Determine the (X, Y) coordinate at the center of the cell enclosing the given text.  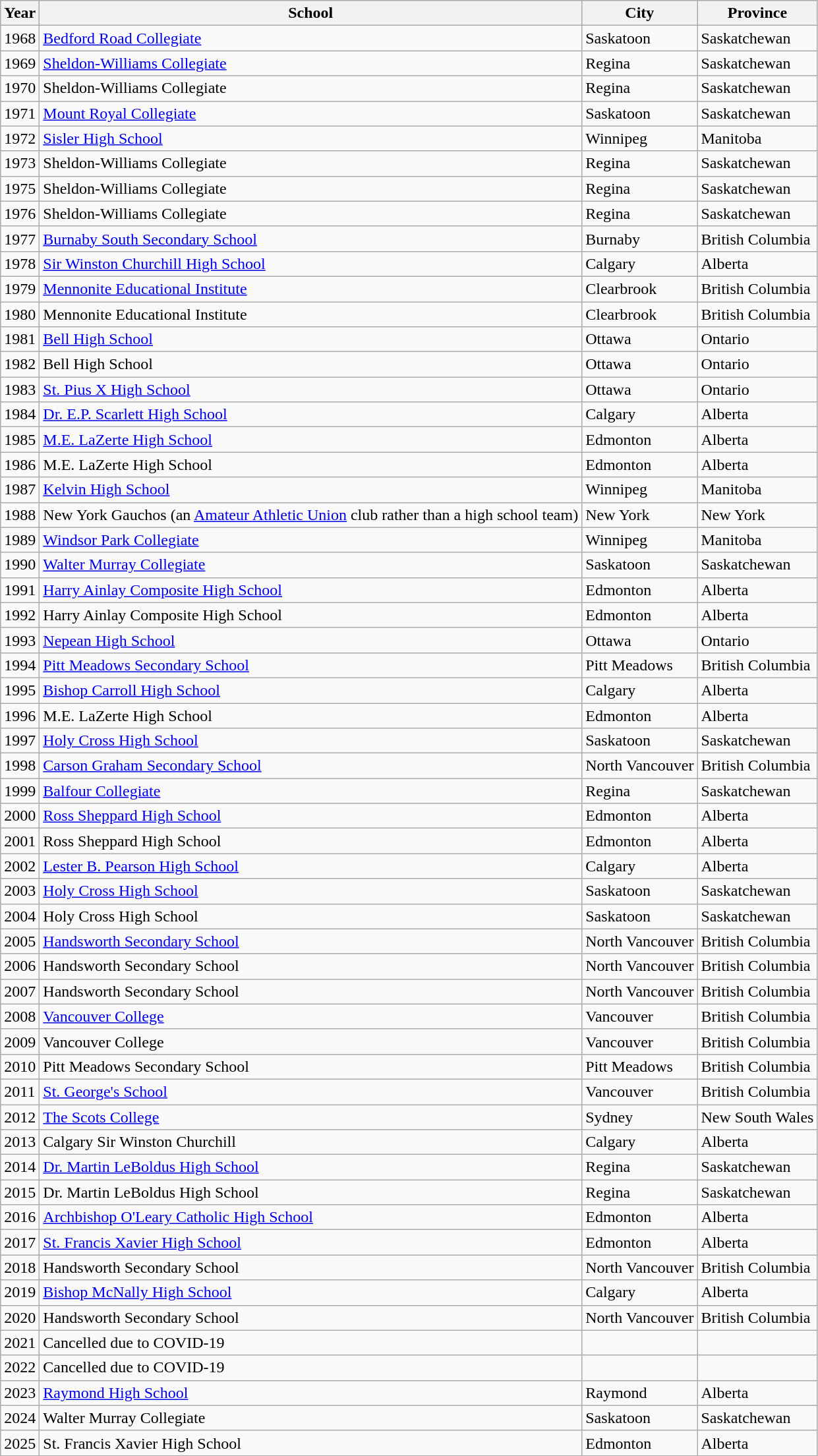
1969 (20, 63)
2010 (20, 1066)
1989 (20, 540)
1978 (20, 264)
1985 (20, 440)
2001 (20, 841)
2011 (20, 1092)
1970 (20, 88)
1987 (20, 490)
St. Pius X High School (311, 390)
Burnaby (639, 239)
St. George's School (311, 1092)
1997 (20, 741)
1995 (20, 690)
1973 (20, 163)
2008 (20, 1016)
1999 (20, 791)
2009 (20, 1041)
Province (757, 13)
1993 (20, 640)
2023 (20, 1393)
1982 (20, 364)
1998 (20, 766)
New South Wales (757, 1117)
Year (20, 13)
1976 (20, 214)
Archbishop O'Leary Catholic High School (311, 1217)
1980 (20, 314)
1984 (20, 415)
2000 (20, 816)
Raymond High School (311, 1393)
2020 (20, 1318)
2006 (20, 966)
1971 (20, 113)
Sydney (639, 1117)
2003 (20, 891)
2014 (20, 1167)
1991 (20, 590)
2016 (20, 1217)
Nepean High School (311, 640)
1981 (20, 339)
2021 (20, 1343)
Windsor Park Collegiate (311, 540)
City (639, 13)
Lester B. Pearson High School (311, 866)
2018 (20, 1267)
Raymond (639, 1393)
2004 (20, 916)
Balfour Collegiate (311, 791)
2022 (20, 1368)
1996 (20, 715)
1983 (20, 390)
1972 (20, 138)
2002 (20, 866)
Burnaby South Secondary School (311, 239)
Sir Winston Churchill High School (311, 264)
1986 (20, 465)
2013 (20, 1142)
Kelvin High School (311, 490)
1975 (20, 189)
2025 (20, 1443)
School (311, 13)
2019 (20, 1293)
1977 (20, 239)
Dr. E.P. Scarlett High School (311, 415)
Bishop Carroll High School (311, 690)
The Scots College (311, 1117)
Carson Graham Secondary School (311, 766)
Bishop McNally High School (311, 1293)
1992 (20, 615)
1988 (20, 515)
Calgary Sir Winston Churchill (311, 1142)
1990 (20, 565)
2012 (20, 1117)
1979 (20, 289)
2017 (20, 1242)
1994 (20, 665)
Mount Royal Collegiate (311, 113)
2015 (20, 1192)
1968 (20, 38)
2024 (20, 1418)
Bedford Road Collegiate (311, 38)
2007 (20, 991)
New York Gauchos (an Amateur Athletic Union club rather than a high school team) (311, 515)
Sisler High School (311, 138)
2005 (20, 941)
